Capture the cell that displays the provided text and extract its [x, y] central coordinate. 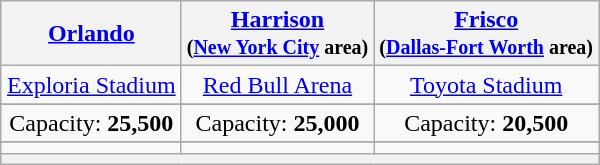
Capacity: 20,500 [486, 123]
Orlando [91, 34]
Exploria Stadium [91, 85]
Toyota Stadium [486, 85]
Capacity: 25,500 [91, 123]
Capacity: 25,000 [278, 123]
Frisco (Dallas-Fort Worth area) [486, 34]
Red Bull Arena [278, 85]
Harrison (New York City area) [278, 34]
